Detect which cell encompasses the target text, then output its [x, y] center coordinate. 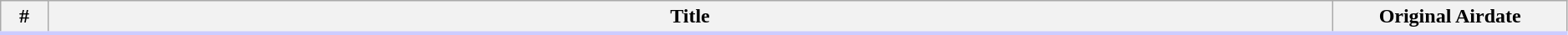
Original Airdate [1450, 17]
# [24, 17]
Title [690, 17]
